Detect which cell encompasses the target text, then output its [x, y] center coordinate. 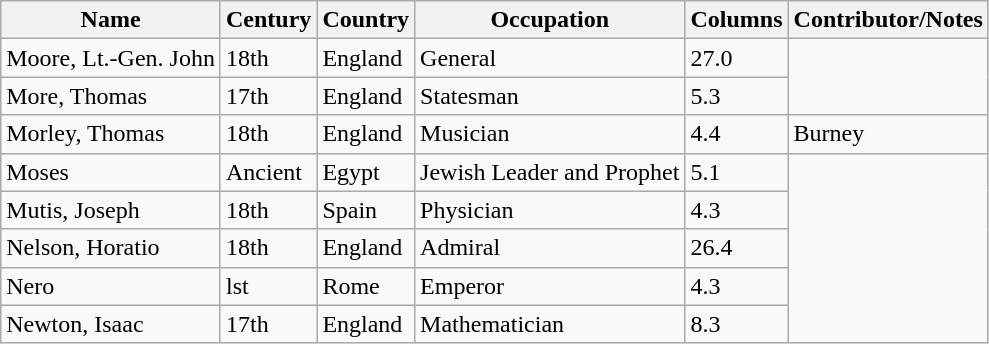
Rome [366, 286]
Mathematician [550, 324]
More, Thomas [111, 96]
Newton, Isaac [111, 324]
Contributor/Notes [888, 20]
Physician [550, 210]
Emperor [550, 286]
Spain [366, 210]
5.3 [736, 96]
Occupation [550, 20]
Nero [111, 286]
Ancient [268, 172]
26.4 [736, 248]
8.3 [736, 324]
Moses [111, 172]
General [550, 58]
Century [268, 20]
Columns [736, 20]
5.1 [736, 172]
Egypt [366, 172]
Morley, Thomas [111, 134]
Nelson, Horatio [111, 248]
Admiral [550, 248]
lst [268, 286]
Name [111, 20]
4.4 [736, 134]
Mutis, Joseph [111, 210]
Country [366, 20]
Jewish Leader and Prophet [550, 172]
Burney [888, 134]
27.0 [736, 58]
Statesman [550, 96]
Moore, Lt.-Gen. John [111, 58]
Musician [550, 134]
